Identify which cell holds the provided text, then report its (x, y) central coordinate. 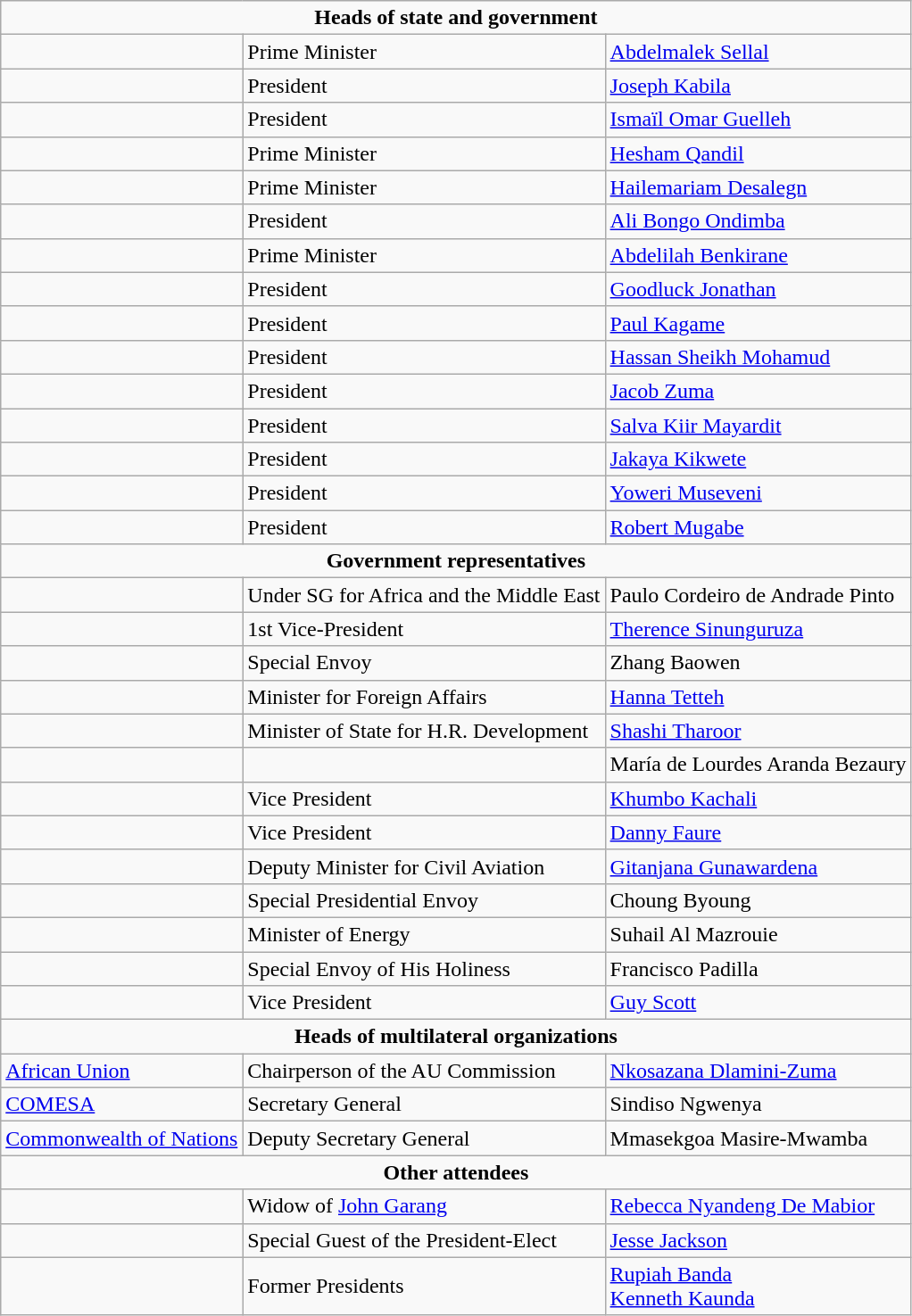
Hassan Sheikh Mohamud (759, 357)
Danny Faure (759, 832)
COMESA (121, 1105)
Special Envoy (424, 663)
Minister of State for H.R. Development (424, 731)
Robert Mugabe (759, 527)
Salva Kiir Mayardit (759, 426)
Minister of Energy (424, 934)
Ali Bongo Ondimba (759, 221)
María de Lourdes Aranda Bezaury (759, 765)
Rupiah Banda Kenneth Kaunda (759, 1287)
Sindiso Ngwenya (759, 1105)
Suhail Al Mazrouie (759, 934)
Joseph Kabila (759, 86)
Abdelmalek Sellal (759, 52)
Jesse Jackson (759, 1240)
Heads of multilateral organizations (456, 1037)
Special Envoy of His Holiness (424, 968)
Paul Kagame (759, 323)
African Union (121, 1071)
Deputy Minister for Civil Aviation (424, 866)
Secretary General (424, 1105)
Zhang Baowen (759, 663)
Hailemariam Desalegn (759, 187)
Francisco Padilla (759, 968)
Special Presidential Envoy (424, 900)
Hesham Qandil (759, 153)
Other attendees (456, 1172)
Khumbo Kachali (759, 799)
Ismaïl Omar Guelleh (759, 120)
Special Guest of the President-Elect (424, 1240)
Mmasekgoa Masire-Mwamba (759, 1138)
Deputy Secretary General (424, 1138)
Guy Scott (759, 1003)
Paulo Cordeiro de Andrade Pinto (759, 595)
Hanna Tetteh (759, 697)
Commonwealth of Nations (121, 1138)
Under SG for Africa and the Middle East (424, 595)
Therence Sinunguruza (759, 629)
Choung Byoung (759, 900)
Widow of John Garang (424, 1206)
Rebecca Nyandeng De Mabior (759, 1206)
Gitanjana Gunawardena (759, 866)
Nkosazana Dlamini-Zuma (759, 1071)
Jakaya Kikwete (759, 459)
Minister for Foreign Affairs (424, 697)
Shashi Tharoor (759, 731)
Former Presidents (424, 1287)
Jacob Zuma (759, 391)
Chairperson of the AU Commission (424, 1071)
Goodluck Jonathan (759, 289)
1st Vice-President (424, 629)
Abdelilah Benkirane (759, 255)
Yoweri Museveni (759, 493)
Government representatives (456, 561)
Heads of state and government (456, 18)
